From the cell containing the given text, extract its center point as (X, Y) coordinate. 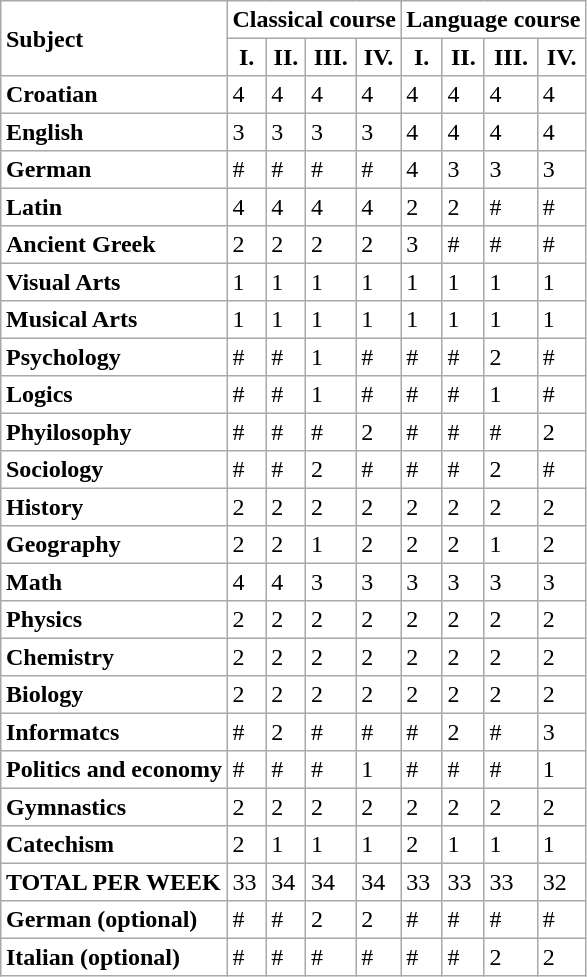
Psychology (114, 357)
Physics (114, 620)
Gymnastics (114, 807)
Subject (114, 38)
Visual Arts (114, 282)
German (optional) (114, 920)
Phyilosophy (114, 432)
Croatian (114, 95)
German (114, 170)
Ancient Greek (114, 245)
Musical Arts (114, 320)
Catechism (114, 845)
Biology (114, 695)
Informatcs (114, 732)
32 (562, 882)
Chemistry (114, 657)
Language course (493, 20)
Classical course (314, 20)
Latin (114, 207)
Geography (114, 545)
Politics and economy (114, 770)
Sociology (114, 470)
TOTAL PER WEEK (114, 882)
Italian (optional) (114, 957)
Logics (114, 395)
History (114, 507)
Math (114, 582)
English (114, 132)
